Return [x, y] of the center of cell containing provided text 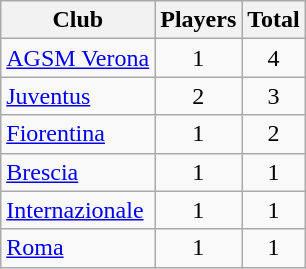
Roma [78, 248]
Club [78, 20]
Total [274, 20]
AGSM Verona [78, 58]
3 [274, 96]
Brescia [78, 172]
Internazionale [78, 210]
Players [198, 20]
4 [274, 58]
Juventus [78, 96]
Fiorentina [78, 134]
